Provide the [X, Y] coordinate of the cell's center where the given text is located.  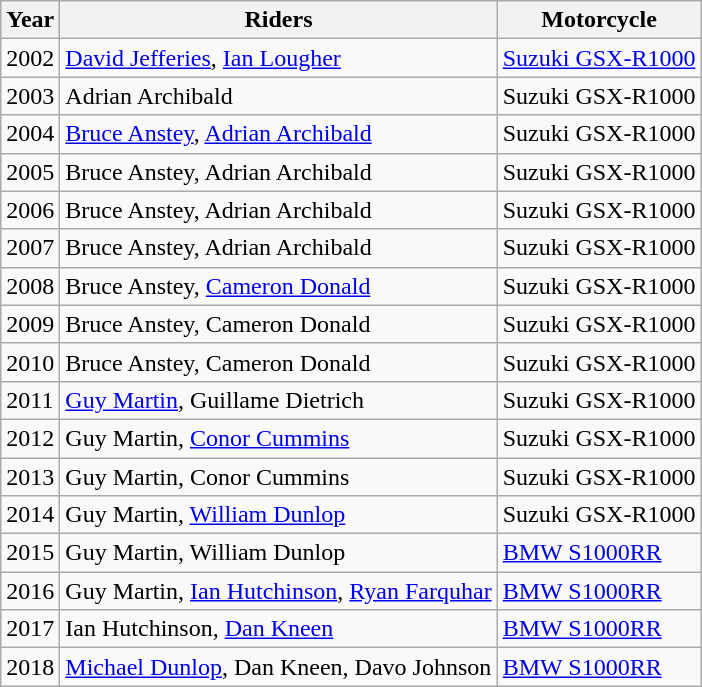
2006 [30, 210]
2003 [30, 96]
2016 [30, 591]
Motorcycle [599, 20]
Guy Martin, Ian Hutchinson, Ryan Farquhar [278, 591]
2014 [30, 515]
David Jefferies, Ian Lougher [278, 58]
2011 [30, 400]
2008 [30, 286]
2010 [30, 362]
Adrian Archibald [278, 96]
2017 [30, 629]
2005 [30, 172]
2018 [30, 667]
2015 [30, 553]
2007 [30, 248]
2012 [30, 438]
Michael Dunlop, Dan Kneen, Davo Johnson [278, 667]
2013 [30, 477]
2002 [30, 58]
Year [30, 20]
2009 [30, 324]
Riders [278, 20]
Ian Hutchinson, Dan Kneen [278, 629]
Guy Martin, Guillame Dietrich [278, 400]
2004 [30, 134]
